Detect which cell encompasses the target text, then output its (X, Y) center coordinate. 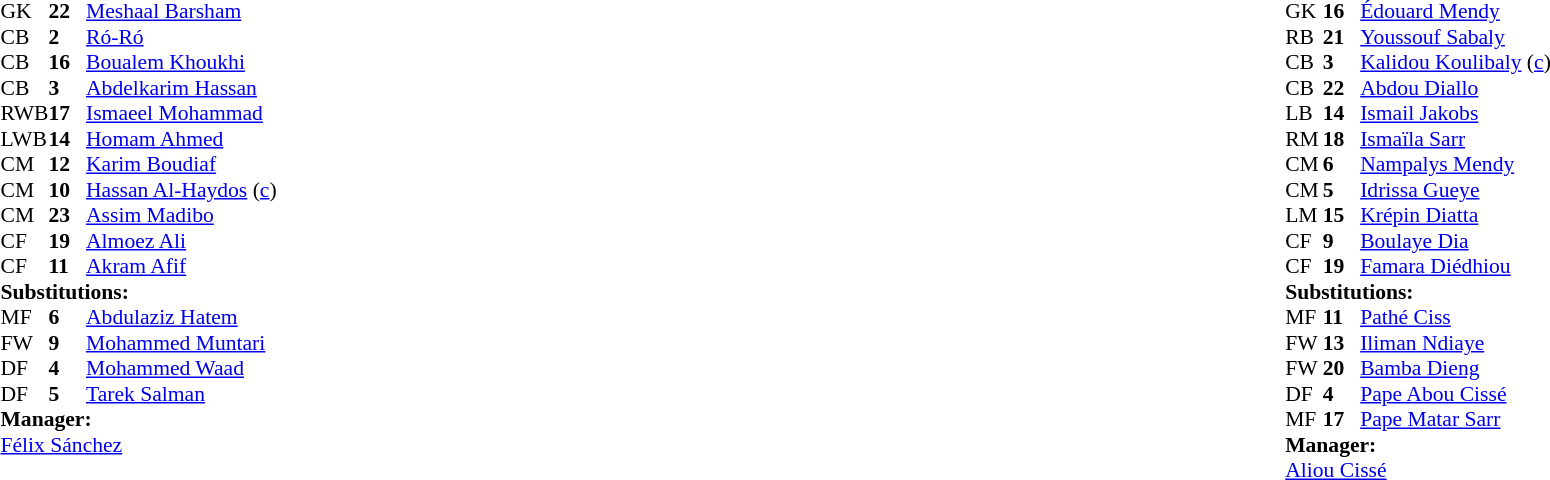
LM (1304, 215)
Assim Madibo (182, 215)
Abdelkarim Hassan (182, 88)
Félix Sánchez (138, 445)
18 (1342, 139)
Ismaeel Mohammad (182, 113)
16 (67, 63)
20 (1342, 369)
Mohammed Waad (182, 369)
Substitutions: (138, 292)
Karim Boudiaf (182, 165)
RWB (24, 113)
Mohammed Muntari (182, 343)
Tarek Salman (182, 394)
Abdulaziz Hatem (182, 317)
Homam Ahmed (182, 139)
2 (67, 37)
LB (1304, 113)
15 (1342, 215)
Ró-Ró (182, 37)
LWB (24, 139)
Manager: (138, 419)
23 (67, 215)
22 (1342, 88)
RB (1304, 37)
13 (1342, 343)
RM (1304, 139)
Almoez Ali (182, 241)
Akram Afif (182, 267)
12 (67, 165)
Boualem Khoukhi (182, 63)
Hassan Al-Haydos (c) (182, 190)
10 (67, 190)
21 (1342, 37)
